Pinpoint the cell where the given text exists, returning its (x, y) midpoint coordinate. 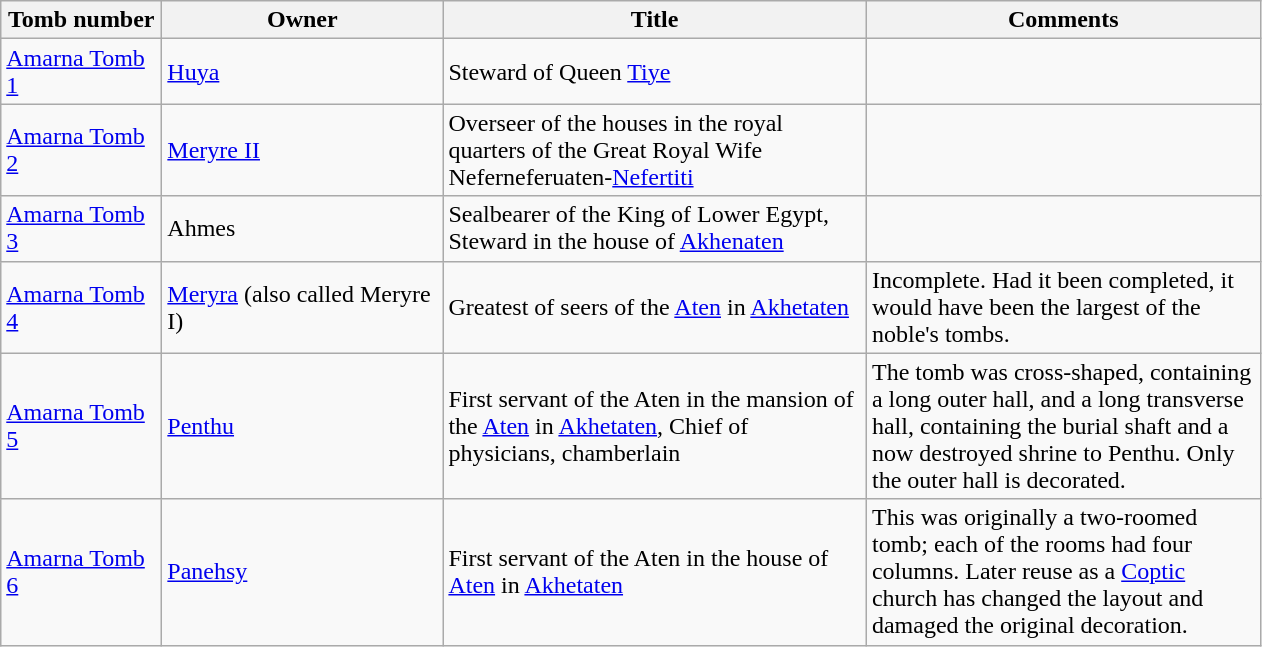
Amarna Tomb 1 (82, 72)
First servant of the Aten in the house of Aten in Akhetaten (655, 572)
First servant of the Aten in the mansion of the Aten in Akhetaten, Chief of physicians, chamberlain (655, 426)
Tomb number (82, 20)
Amarna Tomb 4 (82, 307)
Greatest of seers of the Aten in Akhetaten (655, 307)
Penthu (302, 426)
Comments (1063, 20)
Ahmes (302, 228)
Amarna Tomb 6 (82, 572)
Meryre II (302, 150)
Meryra (also called Meryre I) (302, 307)
Amarna Tomb 3 (82, 228)
Huya (302, 72)
Amarna Tomb 2 (82, 150)
Owner (302, 20)
Sealbearer of the King of Lower Egypt, Steward in the house of Akhenaten (655, 228)
Incomplete. Had it been completed, it would have been the largest of the noble's tombs. (1063, 307)
Steward of Queen Tiye (655, 72)
Overseer of the houses in the royal quarters of the Great Royal Wife Neferneferuaten-Nefertiti (655, 150)
Amarna Tomb 5 (82, 426)
Title (655, 20)
Panehsy (302, 572)
